For the text-containing cell, return its midpoint in (X, Y) coordinate format. 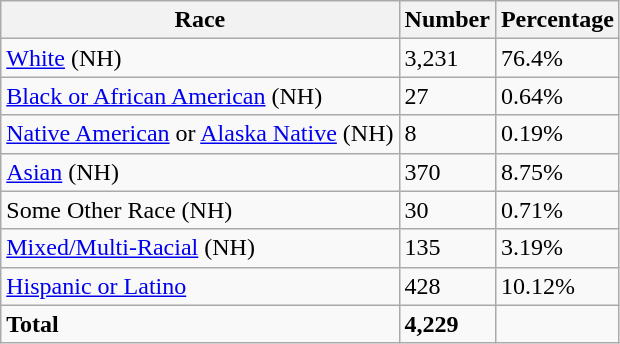
4,229 (447, 324)
Black or African American (NH) (200, 96)
Asian (NH) (200, 172)
27 (447, 96)
Some Other Race (NH) (200, 210)
0.64% (557, 96)
370 (447, 172)
Mixed/Multi-Racial (NH) (200, 248)
3,231 (447, 58)
Percentage (557, 20)
Number (447, 20)
Total (200, 324)
76.4% (557, 58)
10.12% (557, 286)
30 (447, 210)
Race (200, 20)
0.19% (557, 134)
8 (447, 134)
0.71% (557, 210)
428 (447, 286)
White (NH) (200, 58)
Native American or Alaska Native (NH) (200, 134)
Hispanic or Latino (200, 286)
8.75% (557, 172)
135 (447, 248)
3.19% (557, 248)
